Capture the cell that displays the provided text and extract its (x, y) central coordinate. 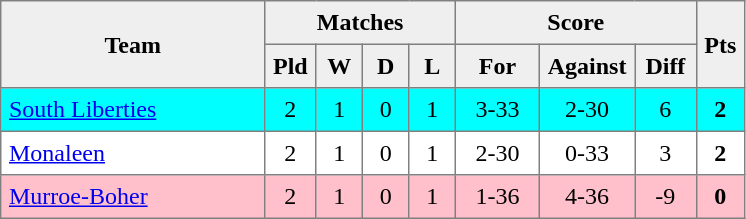
Score (576, 23)
1-36 (497, 197)
Murroe-Boher (133, 197)
L (432, 66)
D (385, 66)
Pld (290, 66)
Monaleen (133, 153)
For (497, 66)
Team (133, 44)
3-33 (497, 110)
3 (666, 153)
Against (586, 66)
6 (666, 110)
Diff (666, 66)
W (339, 66)
-9 (666, 197)
0-33 (586, 153)
Matches (360, 23)
4-36 (586, 197)
South Liberties (133, 110)
Pts (720, 44)
